Output the [x, y] coordinate of the center of the cell containing the given text.  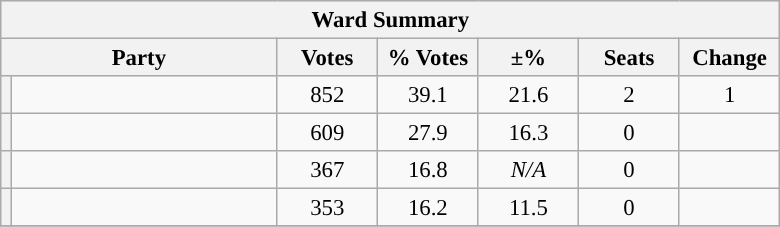
2 [630, 95]
Ward Summary [390, 20]
852 [328, 95]
16.8 [428, 170]
Change [730, 58]
Votes [328, 58]
±% [528, 58]
353 [328, 208]
16.2 [428, 208]
N/A [528, 170]
Party [139, 58]
609 [328, 133]
27.9 [428, 133]
Seats [630, 58]
16.3 [528, 133]
21.6 [528, 95]
1 [730, 95]
% Votes [428, 58]
367 [328, 170]
11.5 [528, 208]
39.1 [428, 95]
